For the text-containing cell, return its midpoint in (X, Y) coordinate format. 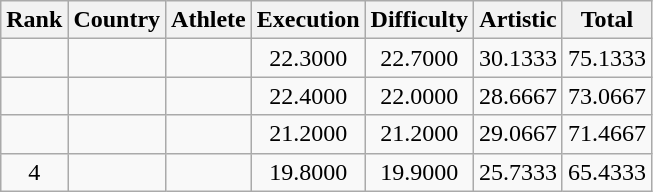
65.4333 (606, 172)
28.6667 (518, 96)
73.0667 (606, 96)
19.9000 (419, 172)
Difficulty (419, 20)
Total (606, 20)
25.7333 (518, 172)
Athlete (209, 20)
75.1333 (606, 58)
Country (117, 20)
22.4000 (308, 96)
19.8000 (308, 172)
30.1333 (518, 58)
22.7000 (419, 58)
Rank (34, 20)
29.0667 (518, 134)
71.4667 (606, 134)
4 (34, 172)
Artistic (518, 20)
22.3000 (308, 58)
Execution (308, 20)
22.0000 (419, 96)
